Extract the [X, Y] coordinate from the center of the cell holding the provided text.  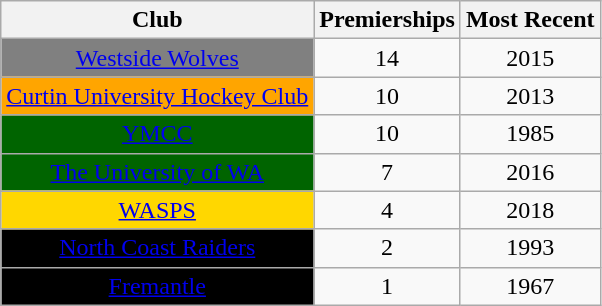
2016 [530, 172]
4 [388, 210]
1985 [530, 134]
1993 [530, 248]
1967 [530, 286]
Fremantle [158, 286]
2015 [530, 58]
2018 [530, 210]
14 [388, 58]
2013 [530, 96]
North Coast Raiders [158, 248]
YMCC [158, 134]
Premierships [388, 20]
Curtin University Hockey Club [158, 96]
The University of WA [158, 172]
2 [388, 248]
Most Recent [530, 20]
WASPS [158, 210]
7 [388, 172]
Westside Wolves [158, 58]
Club [158, 20]
1 [388, 286]
